Return [x, y] of the center of cell containing provided text 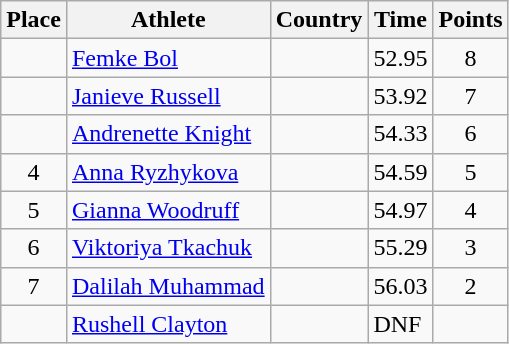
Gianna Woodruff [168, 210]
Points [470, 20]
Country [319, 20]
8 [470, 58]
Dalilah Muhammad [168, 286]
2 [470, 286]
Femke Bol [168, 58]
Rushell Clayton [168, 324]
54.33 [400, 134]
52.95 [400, 58]
3 [470, 248]
53.92 [400, 96]
Time [400, 20]
54.97 [400, 210]
Andrenette Knight [168, 134]
Viktoriya Tkachuk [168, 248]
Janieve Russell [168, 96]
Place [34, 20]
55.29 [400, 248]
Athlete [168, 20]
56.03 [400, 286]
Anna Ryzhykova [168, 172]
DNF [400, 324]
54.59 [400, 172]
